Return the [X, Y] coordinate for the center point of the cell that contains the specified text.  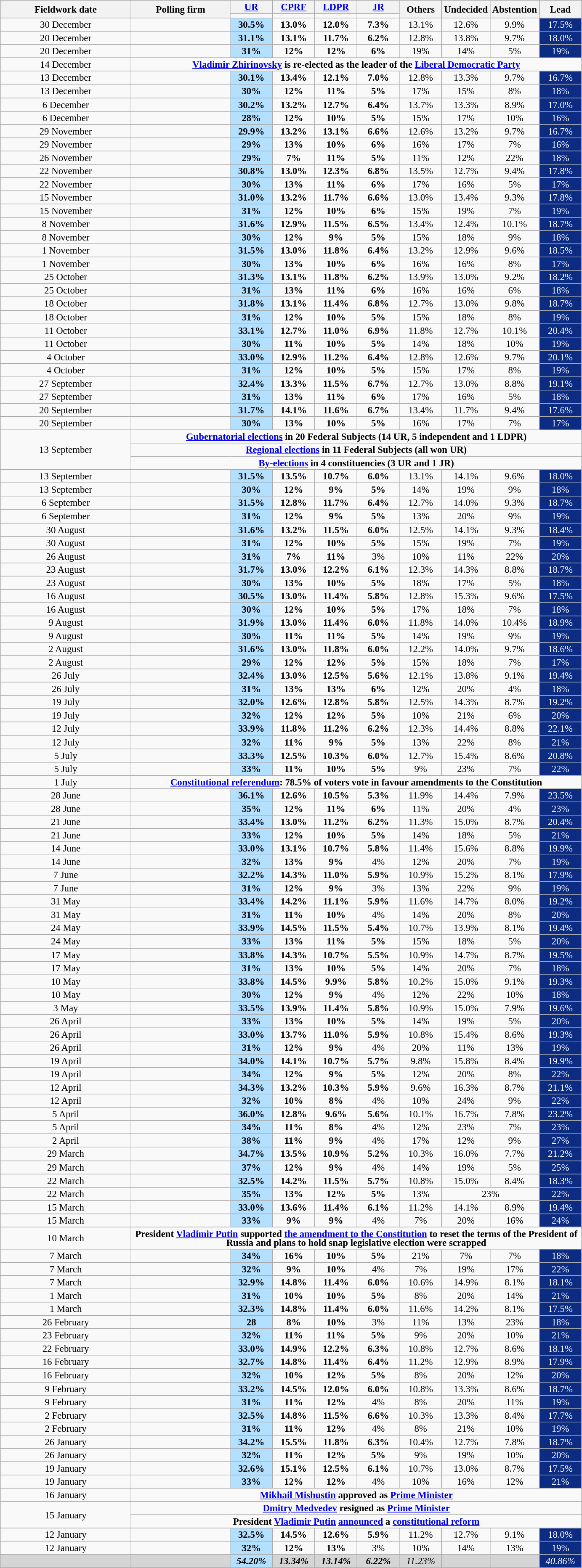
President Vladimir Putin announced a constitutional reform [356, 1522]
Mikhail Mishustin approved as Prime Minister [356, 1495]
13.34% [294, 1561]
26 August [66, 556]
10 March [66, 1238]
34.2% [252, 1442]
7.7% [514, 1154]
8.0% [514, 902]
6.9% [379, 331]
JR [379, 7]
20.1% [561, 357]
11.3% [421, 822]
26 November [66, 158]
16.0% [466, 1154]
15.5% [294, 1442]
33.5% [252, 1008]
7.3% [379, 25]
36.1% [252, 796]
28 [252, 1322]
3 May [66, 1008]
32.6% [252, 1468]
19.1% [561, 383]
17.7% [561, 1415]
34.0% [252, 1061]
31.1% [252, 38]
23.2% [561, 1114]
10.2% [421, 981]
5.4% [379, 928]
23 February [66, 1335]
12.4% [466, 224]
31.0% [252, 198]
15.3% [466, 596]
18.9% [561, 623]
19.6% [561, 1008]
13.14% [336, 1561]
2 April [66, 1141]
5.2% [379, 1154]
1 July [66, 782]
18.5% [561, 251]
Vladimir Zhirinovsky is re-elected as the leader of the Liberal Democratic Party [356, 65]
29.9% [252, 131]
16 January [66, 1495]
17.6% [561, 410]
18.4% [561, 530]
27% [561, 1141]
18.6% [561, 649]
31.8% [252, 304]
32.3% [252, 1309]
11.23% [421, 1561]
7.0% [379, 78]
32.0% [252, 702]
Polling firm [181, 9]
34.7% [252, 1154]
23.5% [561, 796]
21.1% [561, 1088]
16.3% [466, 1088]
22.1% [561, 729]
25% [561, 1167]
5.3% [379, 796]
13.6% [294, 1207]
Fieldwork date [66, 9]
20.8% [561, 756]
14 December [66, 65]
15.8% [466, 1061]
Regional elections in 11 Federal Subjects (all won UR) [356, 450]
5.5% [379, 955]
33.1% [252, 331]
31.9% [252, 623]
10.6% [421, 1282]
19.5% [561, 955]
9.2% [514, 277]
31.3% [252, 277]
17.0% [561, 105]
28% [252, 118]
33.3% [252, 756]
54.20% [252, 1561]
26 February [66, 1322]
33.2% [252, 1389]
10.5% [336, 796]
LDPR [336, 7]
Gubernatorial elections in 20 Federal Subjects (14 UR, 5 independent and 1 LDPR) [356, 437]
30.2% [252, 105]
Undecided [466, 9]
11.1% [336, 902]
38% [252, 1141]
15.6% [466, 849]
Constitutional referendum: 78.5% of voters vote in favour amendments to the Constitution [356, 782]
30.1% [252, 78]
6.22% [379, 1561]
15.2% [466, 875]
32.2% [252, 875]
Dmitry Medvedev resigned as Prime Minister [356, 1508]
Abstention [514, 9]
18.3% [561, 1181]
40.86% [561, 1561]
11.9% [421, 796]
32.7% [252, 1362]
18.2% [561, 277]
By-elections in 4 constituencies (3 UR and 1 JR) [356, 463]
36.0% [252, 1114]
6.5% [379, 224]
37% [252, 1167]
22 February [66, 1349]
Others [421, 9]
32.9% [252, 1282]
UR [252, 7]
30.8% [252, 171]
30 December [66, 25]
15.1% [294, 1468]
34.3% [252, 1088]
CPRF [294, 7]
21.2% [561, 1154]
Lead [561, 9]
15 January [66, 1515]
